Detect which cell encompasses the target text, then output its [x, y] center coordinate. 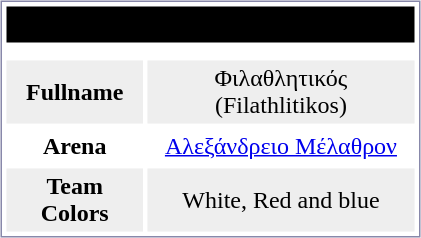
White, Red and blue [280, 200]
Arena [74, 146]
Filathlitikos [210, 24]
Αλεξάνδρειο Μέλαθρον [280, 146]
Fullname [74, 92]
Team Colors [74, 200]
Φιλαθλητικός (Filathlitikos) [280, 92]
